Detect which cell encompasses the target text, then output its [X, Y] center coordinate. 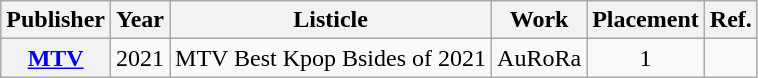
Listicle [331, 20]
Year [140, 20]
MTV [56, 58]
Placement [646, 20]
AuRoRa [540, 58]
Publisher [56, 20]
MTV Best Kpop Bsides of 2021 [331, 58]
Work [540, 20]
1 [646, 58]
2021 [140, 58]
Ref. [730, 20]
